Provide the (x, y) coordinate of the cell's center where the given text is located.  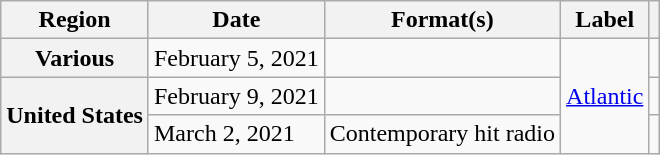
February 5, 2021 (236, 58)
Region (75, 20)
Various (75, 58)
February 9, 2021 (236, 96)
Format(s) (442, 20)
Date (236, 20)
Contemporary hit radio (442, 134)
United States (75, 115)
March 2, 2021 (236, 134)
Atlantic (605, 96)
Label (605, 20)
